Find where the given text appears and provide that cell's center as [X, Y] coordinate. 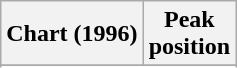
Chart (1996) [72, 34]
Peakposition [189, 34]
